Provide the (x, y) coordinate of the cell's center where the given text is located.  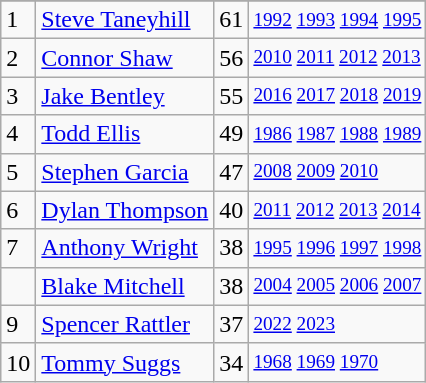
2016 2017 2018 2019 (338, 96)
2008 2009 2010 (338, 172)
2004 2005 2006 2007 (338, 286)
10 (18, 362)
56 (232, 58)
Steve Taneyhill (125, 20)
6 (18, 210)
Connor Shaw (125, 58)
4 (18, 134)
61 (232, 20)
9 (18, 324)
Blake Mitchell (125, 286)
47 (232, 172)
2022 2023 (338, 324)
1 (18, 20)
40 (232, 210)
Anthony Wright (125, 248)
Spencer Rattler (125, 324)
Todd Ellis (125, 134)
7 (18, 248)
Dylan Thompson (125, 210)
2010 2011 2012 2013 (338, 58)
1986 1987 1988 1989 (338, 134)
1968 1969 1970 (338, 362)
5 (18, 172)
1995 1996 1997 1998 (338, 248)
2011 2012 2013 2014 (338, 210)
49 (232, 134)
55 (232, 96)
Tommy Suggs (125, 362)
Stephen Garcia (125, 172)
34 (232, 362)
3 (18, 96)
37 (232, 324)
1992 1993 1994 1995 (338, 20)
2 (18, 58)
Jake Bentley (125, 96)
